Provide the (x, y) coordinate of the cell's center where the given text is located.  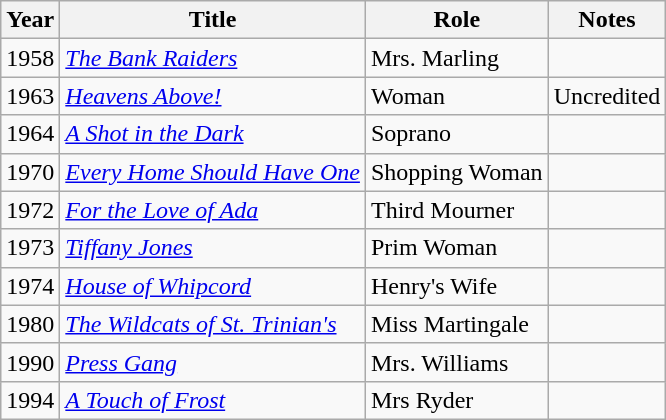
The Bank Raiders (213, 58)
Every Home Should Have One (213, 172)
1964 (30, 134)
Notes (607, 20)
1970 (30, 172)
Mrs. Williams (456, 362)
Uncredited (607, 96)
Title (213, 20)
Shopping Woman (456, 172)
Woman (456, 96)
Mrs. Marling (456, 58)
For the Love of Ada (213, 210)
Year (30, 20)
Press Gang (213, 362)
The Wildcats of St. Trinian's (213, 324)
1974 (30, 286)
Prim Woman (456, 248)
1994 (30, 400)
Mrs Ryder (456, 400)
Role (456, 20)
Miss Martingale (456, 324)
1973 (30, 248)
Heavens Above! (213, 96)
1963 (30, 96)
Tiffany Jones (213, 248)
1990 (30, 362)
House of Whipcord (213, 286)
1980 (30, 324)
A Touch of Frost (213, 400)
1958 (30, 58)
1972 (30, 210)
Henry's Wife (456, 286)
A Shot in the Dark (213, 134)
Soprano (456, 134)
Third Mourner (456, 210)
